Provide the [x, y] coordinate of the cell's center where the given text is located.  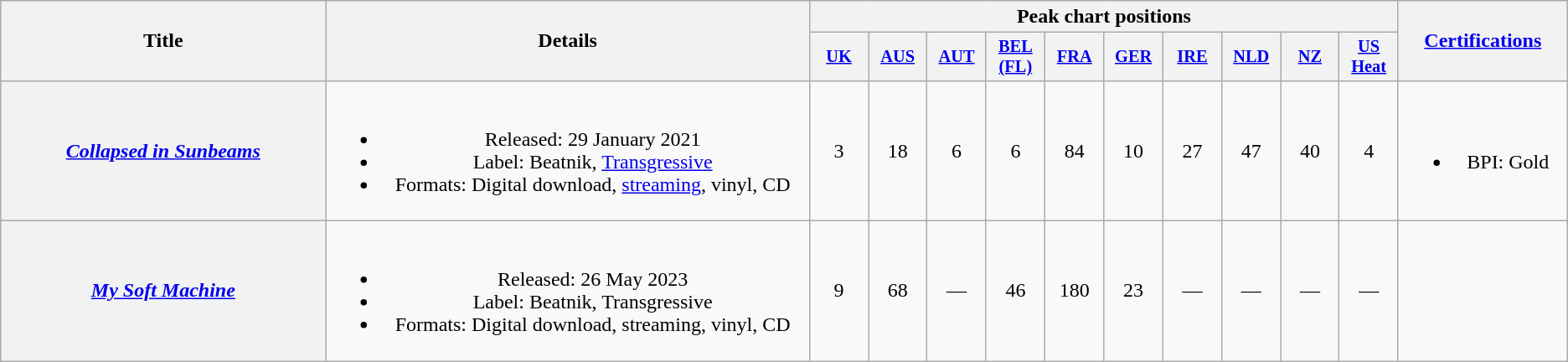
Details [568, 41]
My Soft Machine [163, 292]
FRA [1075, 57]
27 [1192, 151]
UK [838, 57]
Released: 26 May 2023Label: Beatnik, TransgressiveFormats: Digital download, streaming, vinyl, CD [568, 292]
Released: 29 January 2021Label: Beatnik, TransgressiveFormats: Digital download, streaming, vinyl, CD [568, 151]
Title [163, 41]
IRE [1192, 57]
AUT [957, 57]
NZ [1310, 57]
68 [897, 292]
Certifications [1483, 41]
USHeat [1369, 57]
NLD [1251, 57]
BEL(FL) [1015, 57]
40 [1310, 151]
180 [1075, 292]
Collapsed in Sunbeams [163, 151]
46 [1015, 292]
47 [1251, 151]
10 [1133, 151]
AUS [897, 57]
Peak chart positions [1104, 17]
4 [1369, 151]
GER [1133, 57]
23 [1133, 292]
3 [838, 151]
BPI: Gold [1483, 151]
9 [838, 292]
84 [1075, 151]
18 [897, 151]
